Extract the [x, y] coordinate from the center of the cell holding the provided text.  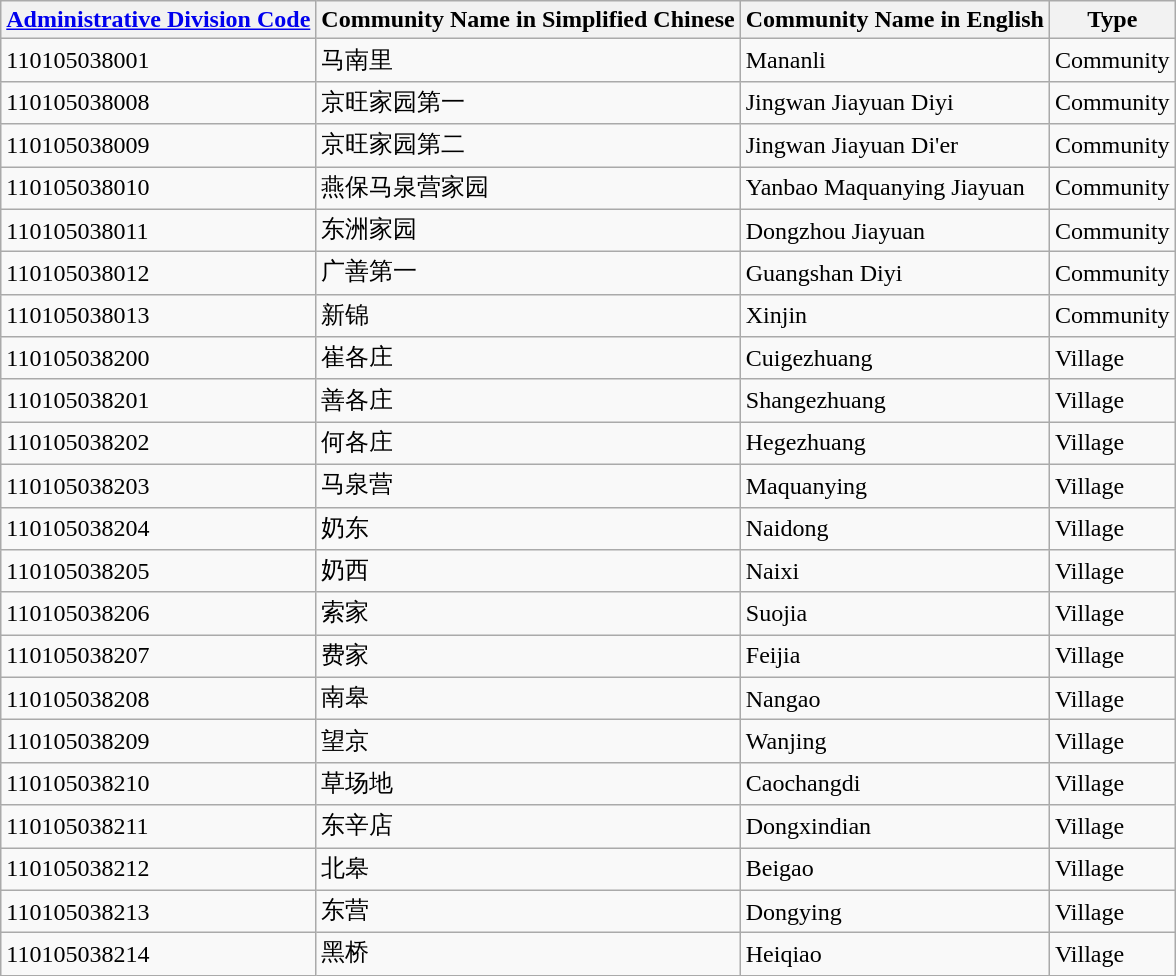
110105038204 [158, 528]
Mananli [894, 60]
110105038011 [158, 230]
110105038208 [158, 698]
马泉营 [528, 486]
Dongxindian [894, 826]
110105038010 [158, 188]
Guangshan Diyi [894, 274]
Heiqiao [894, 954]
东洲家园 [528, 230]
Yanbao Maquanying Jiayuan [894, 188]
京旺家园第二 [528, 146]
Suojia [894, 614]
东辛店 [528, 826]
京旺家园第一 [528, 102]
Administrative Division Code [158, 20]
马南里 [528, 60]
新锦 [528, 316]
110105038201 [158, 400]
110105038213 [158, 912]
110105038206 [158, 614]
南皋 [528, 698]
善各庄 [528, 400]
燕保马泉营家园 [528, 188]
Maquanying [894, 486]
110105038210 [158, 784]
110105038207 [158, 656]
奶东 [528, 528]
Hegezhuang [894, 444]
东营 [528, 912]
广善第一 [528, 274]
黑桥 [528, 954]
110105038205 [158, 572]
Beigao [894, 870]
Xinjin [894, 316]
草场地 [528, 784]
Shangezhuang [894, 400]
索家 [528, 614]
Nangao [894, 698]
Wanjing [894, 742]
110105038203 [158, 486]
Community Name in English [894, 20]
110105038009 [158, 146]
110105038202 [158, 444]
Community Name in Simplified Chinese [528, 20]
崔各庄 [528, 358]
Naixi [894, 572]
110105038214 [158, 954]
110105038001 [158, 60]
Jingwan Jiayuan Di'er [894, 146]
Naidong [894, 528]
费家 [528, 656]
110105038013 [158, 316]
Type [1112, 20]
Feijia [894, 656]
奶西 [528, 572]
望京 [528, 742]
110105038212 [158, 870]
北皋 [528, 870]
110105038209 [158, 742]
Dongying [894, 912]
Caochangdi [894, 784]
Jingwan Jiayuan Diyi [894, 102]
何各庄 [528, 444]
110105038012 [158, 274]
110105038211 [158, 826]
Cuigezhuang [894, 358]
110105038200 [158, 358]
Dongzhou Jiayuan [894, 230]
110105038008 [158, 102]
